Find where the given text appears and provide that cell's center as (X, Y) coordinate. 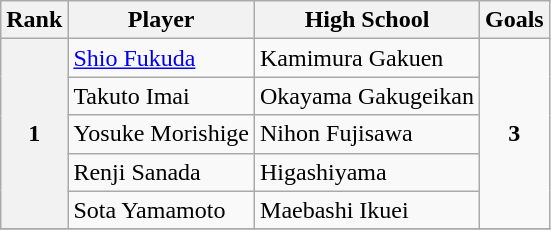
Goals (514, 20)
Maebashi Ikuei (368, 210)
Okayama Gakugeikan (368, 96)
3 (514, 134)
Renji Sanada (162, 172)
Takuto Imai (162, 96)
Shio Fukuda (162, 58)
Kamimura Gakuen (368, 58)
Nihon Fujisawa (368, 134)
1 (34, 134)
Sota Yamamoto (162, 210)
High School (368, 20)
Rank (34, 20)
Player (162, 20)
Higashiyama (368, 172)
Yosuke Morishige (162, 134)
